From the cell containing the given text, extract its center point as (X, Y) coordinate. 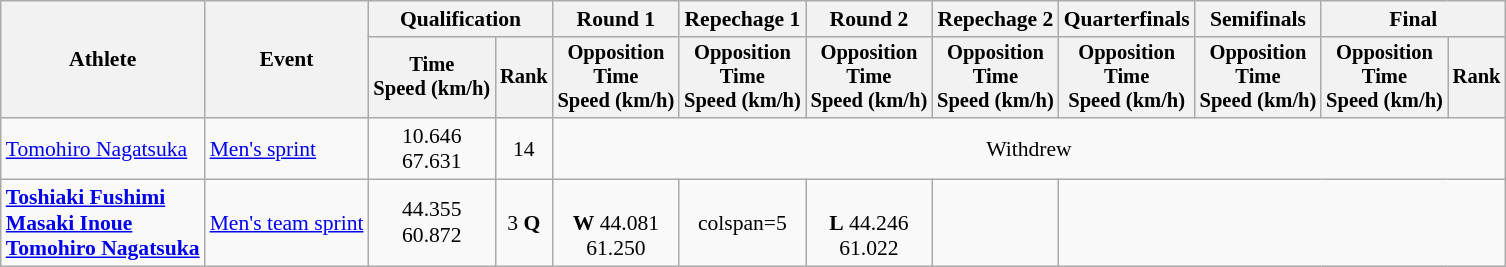
L 44.24661.022 (870, 224)
Qualification (461, 19)
Men's team sprint (287, 224)
Withdrew (1030, 148)
TimeSpeed (km/h) (432, 78)
colspan=5 (742, 224)
Semifinals (1258, 19)
Round 1 (616, 19)
Repechage 1 (742, 19)
Repechage 2 (996, 19)
W 44.08161.250 (616, 224)
Quarterfinals (1127, 19)
Event (287, 60)
44.35560.872 (432, 224)
3 Q (524, 224)
Round 2 (870, 19)
Toshiaki FushimiMasaki InoueTomohiro Nagatsuka (103, 224)
Final (1413, 19)
Men's sprint (287, 148)
Athlete (103, 60)
10.64667.631 (432, 148)
Tomohiro Nagatsuka (103, 148)
14 (524, 148)
